Search for the cell housing the specified text and yield its [X, Y] center coordinate. 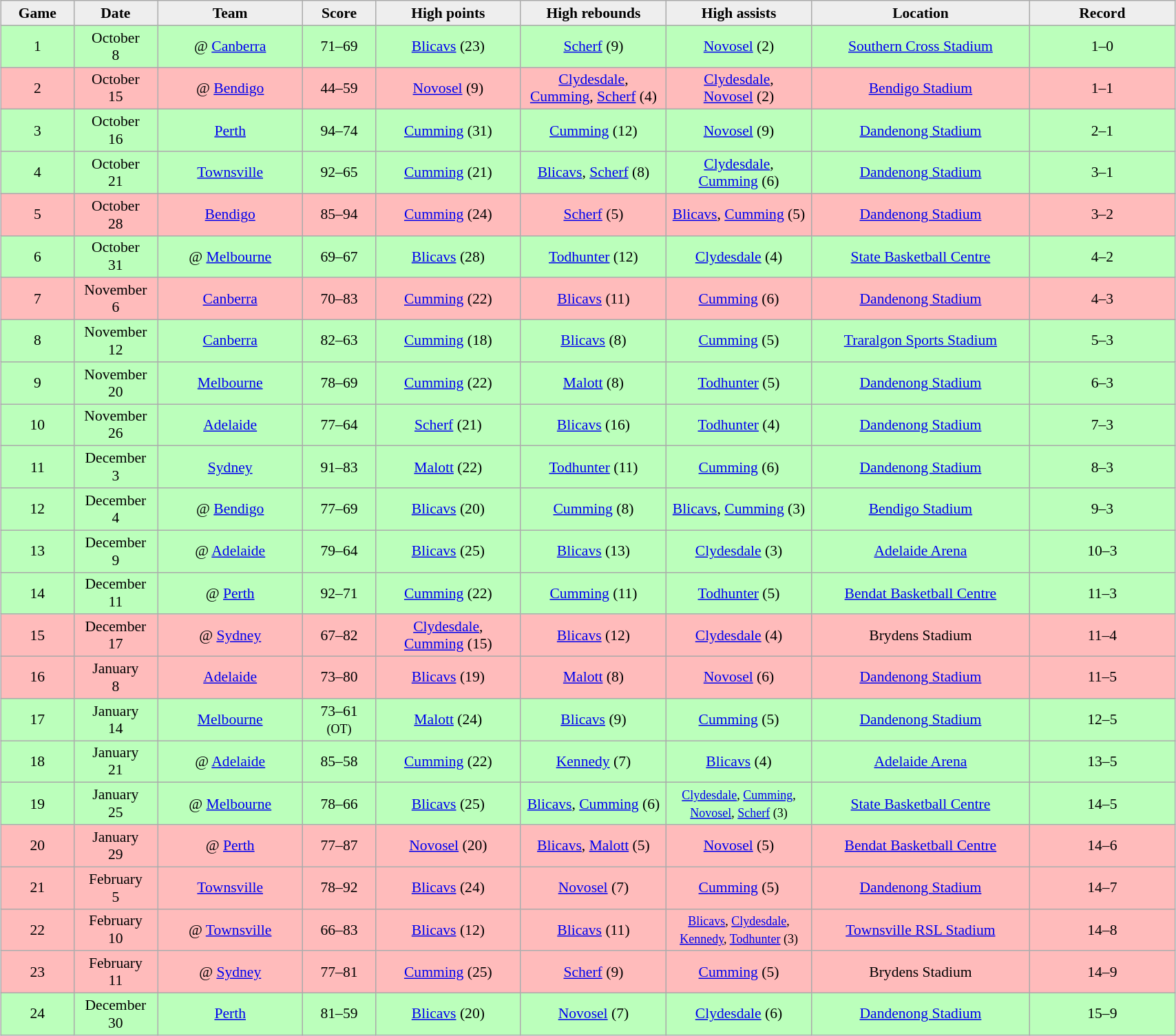
October 15 [116, 88]
@ Townsville [230, 929]
12–5 [1102, 720]
14–7 [1102, 888]
16 [38, 677]
December 30 [116, 1015]
December 3 [116, 467]
Clydesdale (3) [738, 551]
Malott (22) [448, 467]
85–94 [339, 215]
Cumming (21) [448, 172]
January 21 [116, 761]
Novosel (6) [738, 677]
14–5 [1102, 804]
20 [38, 845]
December 4 [116, 509]
71–69 [339, 47]
Record [1102, 13]
November 12 [116, 341]
October 31 [116, 256]
9 [38, 383]
11 [38, 467]
4–3 [1102, 299]
4–2 [1102, 256]
Novosel (20) [448, 845]
6 [38, 256]
7–3 [1102, 425]
82–63 [339, 341]
December 9 [116, 551]
10 [38, 425]
1–0 [1102, 47]
Cumming (24) [448, 215]
66–83 [339, 929]
Blicavs (13) [594, 551]
77–81 [339, 972]
85–58 [339, 761]
Blicavs, Malott (5) [594, 845]
4 [38, 172]
24 [38, 1015]
Clydesdale (6) [738, 1015]
15 [38, 636]
Blicavs (8) [594, 341]
Cumming (31) [448, 131]
92–71 [339, 593]
Cumming (25) [448, 972]
6–3 [1102, 383]
14–6 [1102, 845]
Clydesdale, Novosel (2) [738, 88]
Cumming (12) [594, 131]
December 11 [116, 593]
73–80 [339, 677]
Team [230, 13]
Blicavs, Clydesdale, Kennedy, Todhunter (3) [738, 929]
77–64 [339, 425]
10–3 [1102, 551]
Blicavs, Scherf (8) [594, 172]
February 11 [116, 972]
Blicavs, Cumming (3) [738, 509]
High rebounds [594, 13]
Clydesdale, Cumming (6) [738, 172]
High points [448, 13]
November 6 [116, 299]
11–4 [1102, 636]
2 [38, 88]
Sydney [230, 467]
February 5 [116, 888]
19 [38, 804]
February 10 [116, 929]
Scherf (21) [448, 425]
1–1 [1102, 88]
77–87 [339, 845]
79–64 [339, 551]
Southern Cross Stadium [921, 47]
14–8 [1102, 929]
November 20 [116, 383]
17 [38, 720]
October 8 [116, 47]
Scherf (5) [594, 215]
8–3 [1102, 467]
Cumming (11) [594, 593]
3–1 [1102, 172]
Todhunter (4) [738, 425]
Score [339, 13]
67–82 [339, 636]
High assists [738, 13]
@ Canberra [230, 47]
11–3 [1102, 593]
Location [921, 13]
Clydesdale, Cumming, Novosel, Scherf (3) [738, 804]
7 [38, 299]
13–5 [1102, 761]
November 26 [116, 425]
78–92 [339, 888]
Cumming (8) [594, 509]
Blicavs, Cumming (6) [594, 804]
Traralgon Sports Stadium [921, 341]
69–67 [339, 256]
Game [38, 13]
Clydesdale, Cumming, Scherf (4) [594, 88]
Blicavs (19) [448, 677]
23 [38, 972]
70–83 [339, 299]
12 [38, 509]
Malott (24) [448, 720]
3–2 [1102, 215]
78–66 [339, 804]
Clydesdale, Cumming (15) [448, 636]
Todhunter (12) [594, 256]
5–3 [1102, 341]
January 29 [116, 845]
92–65 [339, 172]
Date [116, 13]
December 17 [116, 636]
21 [38, 888]
Novosel (2) [738, 47]
14 [38, 593]
94–74 [339, 131]
October 16 [116, 131]
Blicavs (16) [594, 425]
73–61 (OT) [339, 720]
81–59 [339, 1015]
1 [38, 47]
Cumming (18) [448, 341]
Blicavs, Cumming (5) [738, 215]
15–9 [1102, 1015]
8 [38, 341]
Townsville RSL Stadium [921, 929]
January 8 [116, 677]
5 [38, 215]
18 [38, 761]
Todhunter (11) [594, 467]
January 25 [116, 804]
13 [38, 551]
9–3 [1102, 509]
Blicavs (4) [738, 761]
January 14 [116, 720]
Blicavs (9) [594, 720]
Novosel (5) [738, 845]
2–1 [1102, 131]
October 21 [116, 172]
Blicavs (24) [448, 888]
Bendigo [230, 215]
Kennedy (7) [594, 761]
Blicavs (28) [448, 256]
77–69 [339, 509]
3 [38, 131]
78–69 [339, 383]
44–59 [339, 88]
Blicavs (23) [448, 47]
October 28 [116, 215]
91–83 [339, 467]
11–5 [1102, 677]
14–9 [1102, 972]
22 [38, 929]
